Return the (x, y) coordinate for the center point of the cell that contains the specified text.  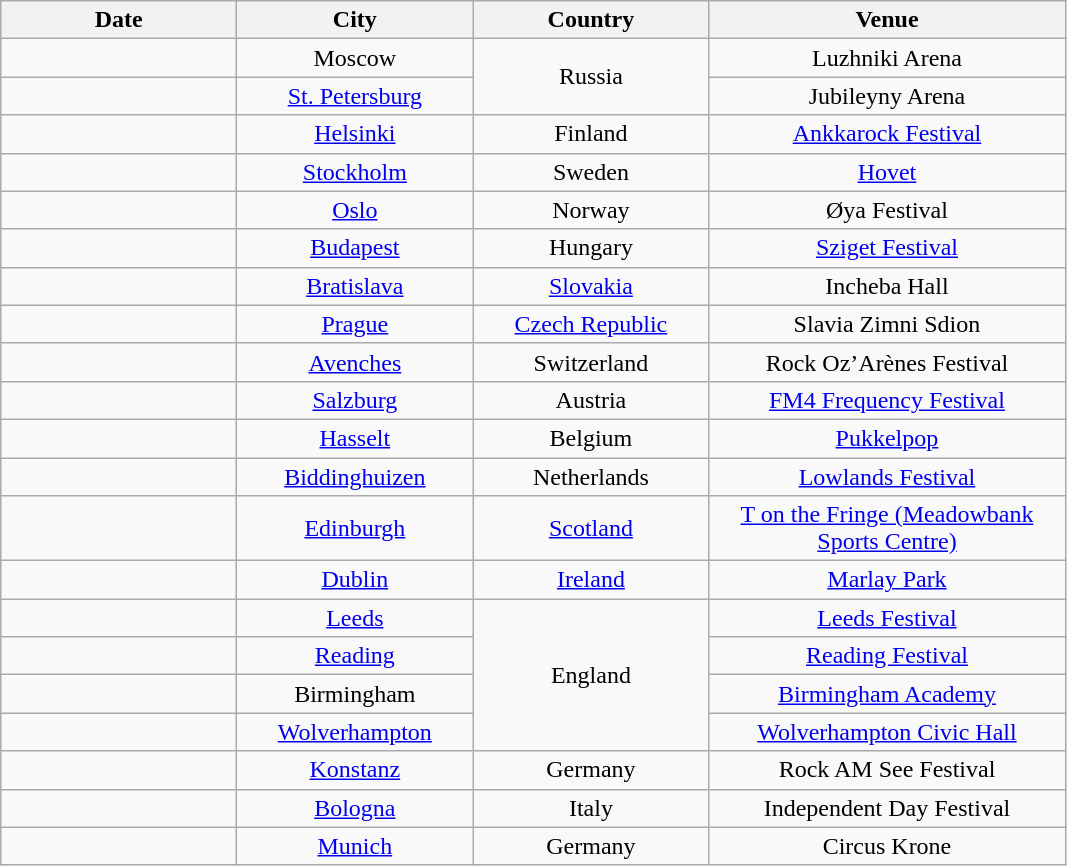
Venue (887, 20)
Oslo (355, 210)
Reading (355, 656)
Norway (591, 210)
Biddinghuizen (355, 477)
Marlay Park (887, 580)
England (591, 675)
Prague (355, 324)
Hungary (591, 248)
Finland (591, 134)
Leeds (355, 618)
Ireland (591, 580)
Avenches (355, 362)
Hasselt (355, 438)
Ankkarock Festival (887, 134)
Italy (591, 808)
Austria (591, 400)
Netherlands (591, 477)
Sziget Festival (887, 248)
Belgium (591, 438)
T on the Fringe (Meadowbank Sports Centre) (887, 528)
Edinburgh (355, 528)
Switzerland (591, 362)
Slavia Zimni Sdion (887, 324)
Slovakia (591, 286)
Country (591, 20)
Birmingham Academy (887, 694)
Rock Oz’Arènes Festival (887, 362)
Wolverhampton (355, 732)
Circus Krone (887, 846)
St. Petersburg (355, 96)
Date (119, 20)
Birmingham (355, 694)
Konstanz (355, 770)
Lowlands Festival (887, 477)
Czech Republic (591, 324)
Stockholm (355, 172)
Pukkelpop (887, 438)
Wolverhampton Civic Hall (887, 732)
Luzhniki Arena (887, 58)
Incheba Hall (887, 286)
Independent Day Festival (887, 808)
Munich (355, 846)
Budapest (355, 248)
Reading Festival (887, 656)
Moscow (355, 58)
Jubileyny Arena (887, 96)
Salzburg (355, 400)
Leeds Festival (887, 618)
Helsinki (355, 134)
Scotland (591, 528)
Dublin (355, 580)
Bologna (355, 808)
City (355, 20)
Hovet (887, 172)
Sweden (591, 172)
FM4 Frequency Festival (887, 400)
Russia (591, 77)
Bratislava (355, 286)
Øya Festival (887, 210)
Rock AM See Festival (887, 770)
